Return [X, Y] of the center of cell containing provided text 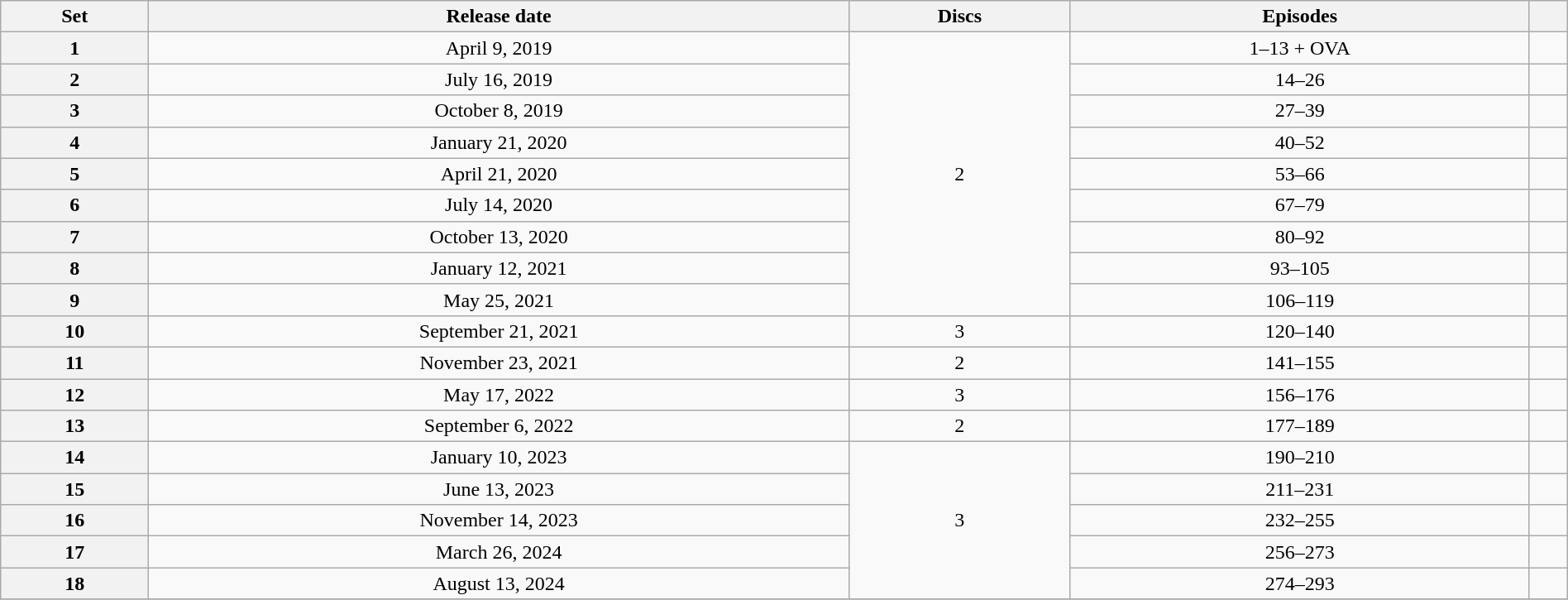
6 [74, 205]
274–293 [1300, 583]
October 8, 2019 [500, 111]
5 [74, 174]
May 17, 2022 [500, 395]
Episodes [1300, 17]
July 16, 2019 [500, 79]
10 [74, 331]
80–92 [1300, 237]
1–13 + OVA [1300, 48]
13 [74, 426]
9 [74, 300]
11 [74, 362]
August 13, 2024 [500, 583]
211–231 [1300, 489]
53–66 [1300, 174]
April 9, 2019 [500, 48]
January 21, 2020 [500, 142]
120–140 [1300, 331]
November 23, 2021 [500, 362]
January 10, 2023 [500, 458]
Set [74, 17]
7 [74, 237]
106–119 [1300, 300]
17 [74, 552]
27–39 [1300, 111]
January 12, 2021 [500, 268]
Discs [959, 17]
July 14, 2020 [500, 205]
4 [74, 142]
18 [74, 583]
May 25, 2021 [500, 300]
October 13, 2020 [500, 237]
141–155 [1300, 362]
14 [74, 458]
June 13, 2023 [500, 489]
190–210 [1300, 458]
April 21, 2020 [500, 174]
177–189 [1300, 426]
256–273 [1300, 552]
March 26, 2024 [500, 552]
14–26 [1300, 79]
1 [74, 48]
156–176 [1300, 395]
232–255 [1300, 521]
September 6, 2022 [500, 426]
8 [74, 268]
16 [74, 521]
November 14, 2023 [500, 521]
15 [74, 489]
Release date [500, 17]
67–79 [1300, 205]
September 21, 2021 [500, 331]
40–52 [1300, 142]
12 [74, 395]
93–105 [1300, 268]
